Locate the cell with the specified text and output its (x, y) center coordinate. 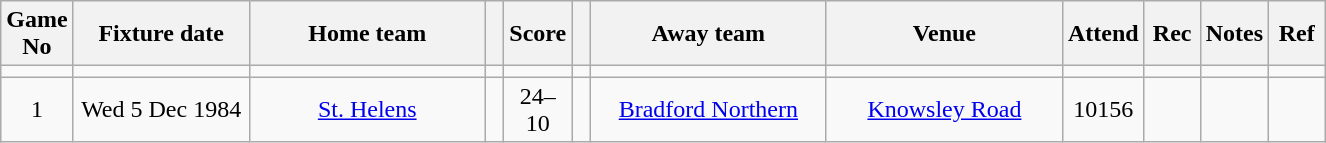
10156 (1103, 110)
Home team (367, 34)
Venue (944, 34)
Game No (37, 34)
Notes (1234, 34)
24–10 (538, 110)
Attend (1103, 34)
Bradford Northern (708, 110)
Away team (708, 34)
St. Helens (367, 110)
Knowsley Road (944, 110)
Fixture date (161, 34)
1 (37, 110)
Wed 5 Dec 1984 (161, 110)
Score (538, 34)
Rec (1172, 34)
Ref (1297, 34)
